Scan for the cell matching the given text and deliver its (X, Y) coordinate at center. 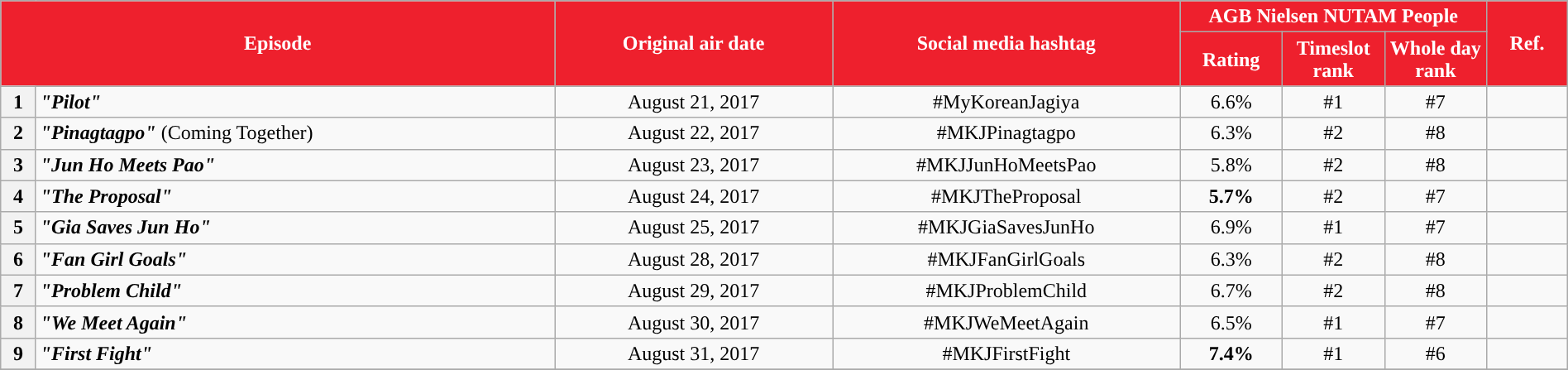
1 (18, 102)
#MKJTheProposal (1006, 196)
August 23, 2017 (694, 165)
#MKJJunHoMeetsPao (1006, 165)
#MKJProblemChild (1006, 291)
7 (18, 291)
Timeslotrank (1333, 60)
Original air date (694, 43)
"Pinagtagpo" (Coming Together) (294, 133)
6.5% (1231, 322)
August 29, 2017 (694, 291)
"Pilot" (294, 102)
Ref. (1527, 43)
"Jun Ho Meets Pao" (294, 165)
#MKJPinagtagpo (1006, 133)
Social media hashtag (1006, 43)
August 21, 2017 (694, 102)
6.9% (1231, 228)
7.4% (1231, 353)
6.7% (1231, 291)
6.6% (1231, 102)
AGB Nielsen NUTAM People (1333, 17)
9 (18, 353)
5.8% (1231, 165)
8 (18, 322)
5.7% (1231, 196)
Whole dayrank (1436, 60)
6 (18, 259)
August 30, 2017 (694, 322)
#MKJFanGirlGoals (1006, 259)
#MKJWeMeetAgain (1006, 322)
Episode (278, 43)
#MKJGiaSavesJunHo (1006, 228)
August 25, 2017 (694, 228)
"Fan Girl Goals" (294, 259)
#MKJFirstFight (1006, 353)
August 28, 2017 (694, 259)
4 (18, 196)
3 (18, 165)
5 (18, 228)
#6 (1436, 353)
#MyKoreanJagiya (1006, 102)
"We Meet Again" (294, 322)
Rating (1231, 60)
August 24, 2017 (694, 196)
"Problem Child" (294, 291)
"The Proposal" (294, 196)
"First Fight" (294, 353)
August 22, 2017 (694, 133)
"Gia Saves Jun Ho" (294, 228)
August 31, 2017 (694, 353)
2 (18, 133)
